Return [x, y] of the center of cell containing provided text 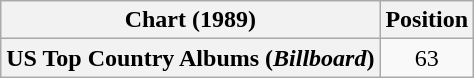
63 [427, 58]
Chart (1989) [190, 20]
US Top Country Albums (Billboard) [190, 58]
Position [427, 20]
